Provide the (X, Y) coordinate of the cell's center where the given text is located.  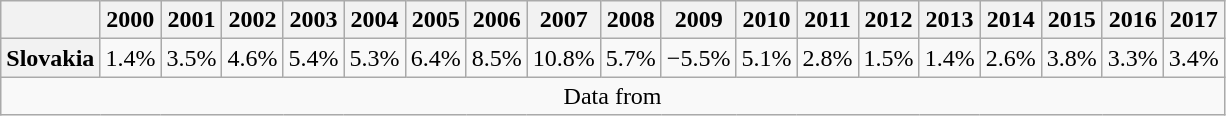
4.6% (252, 58)
Data from (613, 96)
6.4% (436, 58)
3.5% (192, 58)
1.5% (888, 58)
2005 (436, 20)
2000 (130, 20)
2009 (698, 20)
2015 (1072, 20)
5.3% (374, 58)
2017 (1194, 20)
8.5% (496, 58)
2007 (564, 20)
2011 (828, 20)
2010 (766, 20)
2014 (1010, 20)
Slovakia (50, 58)
2004 (374, 20)
2.6% (1010, 58)
2.8% (828, 58)
5.7% (630, 58)
2001 (192, 20)
2003 (314, 20)
2008 (630, 20)
2002 (252, 20)
2013 (950, 20)
3.4% (1194, 58)
−5.5% (698, 58)
2012 (888, 20)
2016 (1132, 20)
10.8% (564, 58)
2006 (496, 20)
3.8% (1072, 58)
3.3% (1132, 58)
5.4% (314, 58)
5.1% (766, 58)
